Return the (x, y) coordinate for the center point of the cell that contains the specified text.  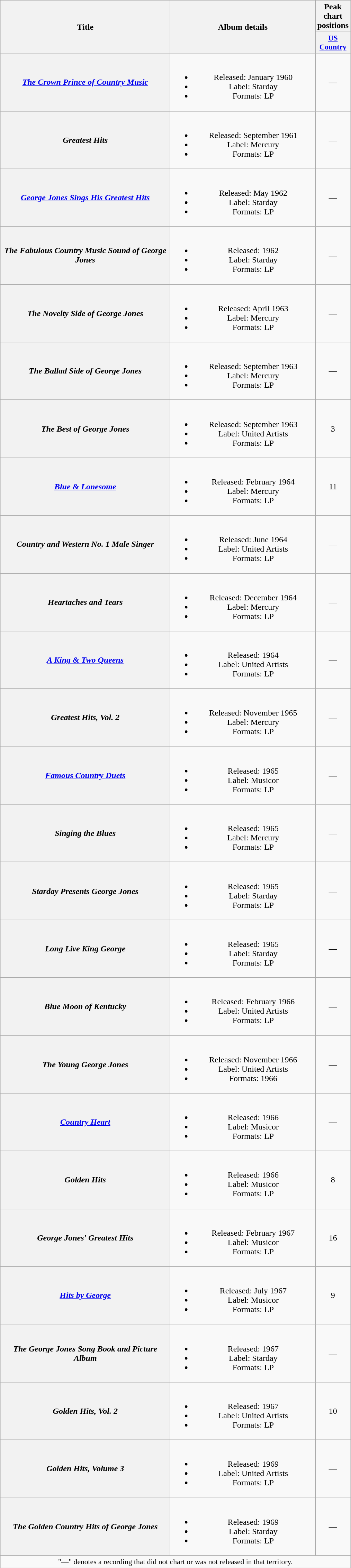
9 (333, 1295)
Country Heart (85, 1122)
Golden Hits, Vol. 2 (85, 1411)
Blue Moon of Kentucky (85, 1006)
The Fabulous Country Music Sound of George Jones (85, 255)
Released: May 1962Label: StardayFormats: LP (243, 198)
Starday Presents George Jones (85, 891)
Released: April 1963Label: MercuryFormats: LP (243, 313)
Released: 1967Label: StardayFormats: LP (243, 1353)
Famous Country Duets (85, 775)
Peakchartpositions (333, 16)
Released: December 1964Label: MercuryFormats: LP (243, 602)
Singing the Blues (85, 833)
The Best of George Jones (85, 429)
The Novelty Side of George Jones (85, 313)
Album details (243, 27)
Country and Western No. 1 Male Singer (85, 544)
USCountry (333, 43)
3 (333, 429)
Released: September 1963Label: MercuryFormats: LP (243, 371)
Greatest Hits, Vol. 2 (85, 718)
Title (85, 27)
The Crown Prince of Country Music (85, 82)
8 (333, 1180)
Released: September 1961Label: MercuryFormats: LP (243, 140)
Released: 1969Label: United ArtistsFormats: LP (243, 1468)
Released: 1967Label: United ArtistsFormats: LP (243, 1411)
Released: February 1964Label: MercuryFormats: LP (243, 486)
George Jones' Greatest Hits (85, 1237)
Released: January 1960Label: StardayFormats: LP (243, 82)
Released: July 1967Label: MusicorFormats: LP (243, 1295)
Released: 1965Label: MercuryFormats: LP (243, 833)
A King & Two Queens (85, 660)
Released: November 1966Label: United ArtistsFormats: 1966 (243, 1064)
Blue & Lonesome (85, 486)
Greatest Hits (85, 140)
Released: 1964Label: United ArtistsFormats: LP (243, 660)
Released: June 1964Label: United ArtistsFormats: LP (243, 544)
The Young George Jones (85, 1064)
Released: 1965Label: MusicorFormats: LP (243, 775)
George Jones Sings His Greatest Hits (85, 198)
Golden Hits, Volume 3 (85, 1468)
10 (333, 1411)
Released: 1962Label: StardayFormats: LP (243, 255)
16 (333, 1237)
Released: February 1966Label: United ArtistsFormats: LP (243, 1006)
The George Jones Song Book and Picture Album (85, 1353)
Released: September 1963Label: United ArtistsFormats: LP (243, 429)
Golden Hits (85, 1180)
The Ballad Side of George Jones (85, 371)
Hits by George (85, 1295)
The Golden Country Hits of George Jones (85, 1527)
Long Live King George (85, 949)
11 (333, 486)
Released: February 1967Label: MusicorFormats: LP (243, 1237)
Released: November 1965Label: MercuryFormats: LP (243, 718)
Heartaches and Tears (85, 602)
Released: 1969Label: StardayFormats: LP (243, 1527)
"—" denotes a recording that did not chart or was not released in that territory. (175, 1562)
